Return the (x, y) coordinate for the center point of the cell that contains the specified text.  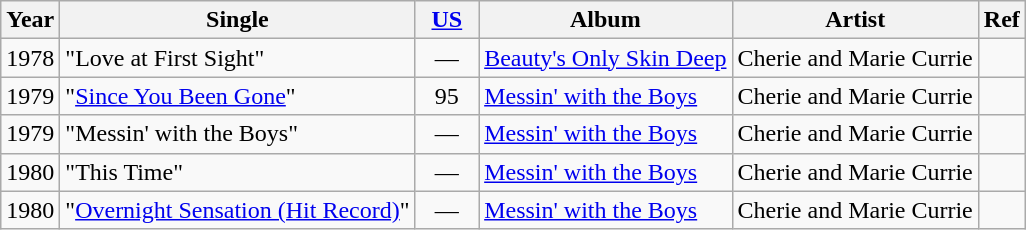
Year (30, 20)
Artist (855, 20)
Album (606, 20)
95 (447, 96)
"Overnight Sensation (Hit Record)" (238, 210)
Beauty's Only Skin Deep (606, 58)
"Since You Been Gone" (238, 96)
1978 (30, 58)
"This Time" (238, 172)
"Love at First Sight" (238, 58)
"Messin' with the Boys" (238, 134)
Ref (1002, 20)
Single (238, 20)
US (447, 20)
